For the text-containing cell, return its midpoint in (X, Y) coordinate format. 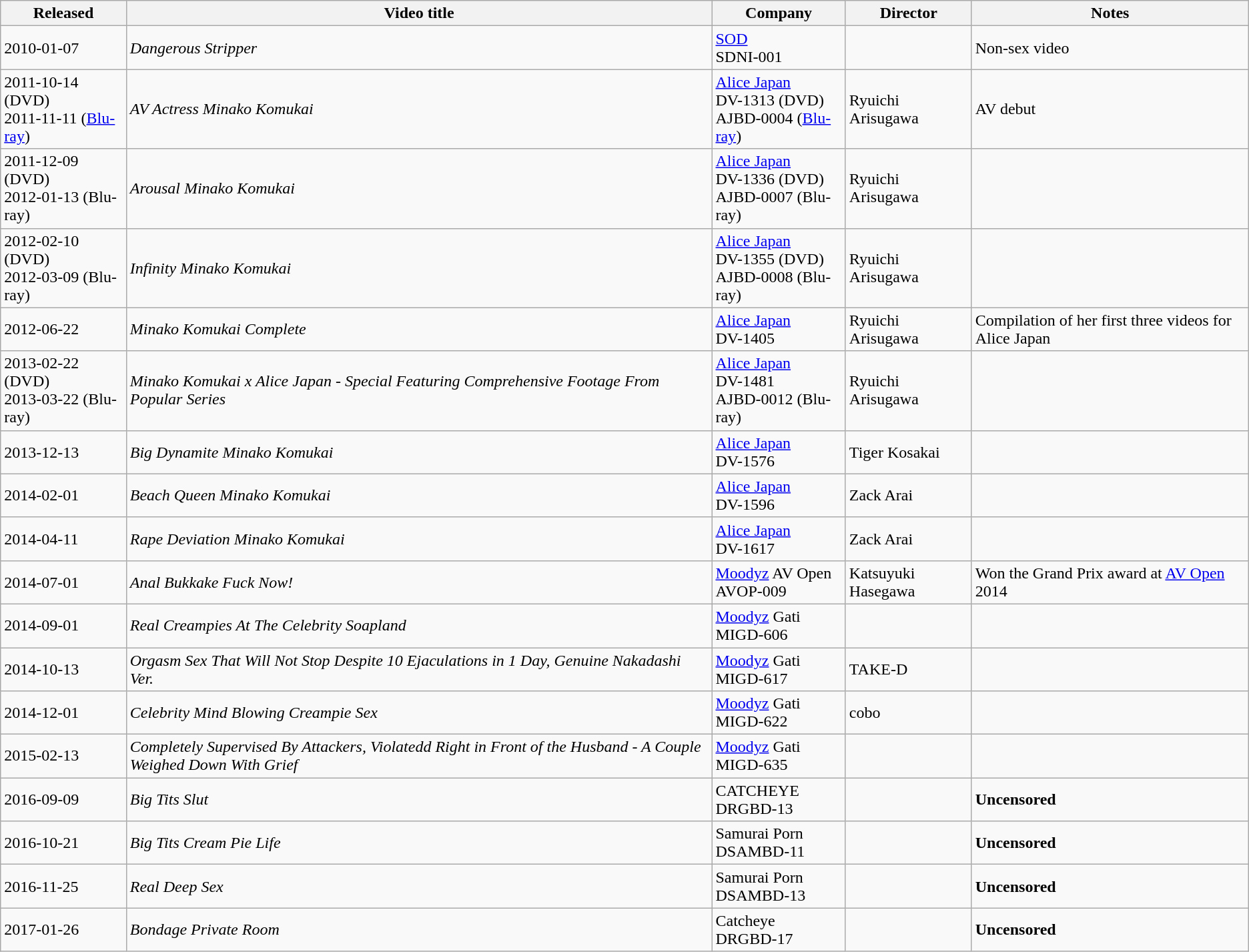
SODSDNI-001 (779, 48)
2016-11-25 (63, 886)
Orgasm Sex That Will Not Stop Despite 10 Ejaculations in 1 Day, Genuine Nakadashi Ver. (419, 668)
2014-12-01 (63, 712)
2016-10-21 (63, 843)
Arousal Minako Komukai (419, 188)
Alice JapanDV-1336 (DVD)AJBD-0007 (Blu-ray) (779, 188)
2014-09-01 (63, 626)
2017-01-26 (63, 930)
2012-02-10 (DVD)2012-03-09 (Blu-ray) (63, 268)
CATCHEYEDRGBD-13 (779, 799)
Moodyz AV OpenAVOP-009 (779, 582)
Compilation of her first three videos for Alice Japan (1110, 330)
Big Tits Cream Pie Life (419, 843)
2014-02-01 (63, 495)
2014-10-13 (63, 668)
Non-sex video (1110, 48)
Alice JapanDV-1313 (DVD)AJBD-0004 (Blu-ray) (779, 109)
Won the Grand Prix award at AV Open 2014 (1110, 582)
Tiger Kosakai (909, 452)
Katsuyuki Hasegawa (909, 582)
Dangerous Stripper (419, 48)
Moodyz GatiMIGD-635 (779, 757)
Notes (1110, 13)
Celebrity Mind Blowing Creampie Sex (419, 712)
2012-06-22 (63, 330)
Company (779, 13)
Moodyz GatiMIGD-617 (779, 668)
2014-04-11 (63, 539)
Rape Deviation Minako Komukai (419, 539)
Real Deep Sex (419, 886)
Moodyz GatiMIGD-606 (779, 626)
Minako Komukai Complete (419, 330)
TAKE-D (909, 668)
AV debut (1110, 109)
Moodyz GatiMIGD-622 (779, 712)
Minako Komukai x Alice Japan - Special Featuring Comprehensive Footage From Popular Series (419, 391)
Anal Bukkake Fuck Now! (419, 582)
Alice JapanDV-1481AJBD-0012 (Blu-ray) (779, 391)
cobo (909, 712)
Alice JapanDV-1617 (779, 539)
Video title (419, 13)
2014-07-01 (63, 582)
Bondage Private Room (419, 930)
Alice JapanDV-1576 (779, 452)
2011-12-09 (DVD)2012-01-13 (Blu-ray) (63, 188)
2013-02-22 (DVD)2013-03-22 (Blu-ray) (63, 391)
Samurai PornDSAMBD-11 (779, 843)
2016-09-09 (63, 799)
Infinity Minako Komukai (419, 268)
Big Tits Slut (419, 799)
CatcheyeDRGBD-17 (779, 930)
Completely Supervised By Attackers, Violatedd Right in Front of the Husband - A Couple Weighed Down With Grief (419, 757)
Beach Queen Minako Komukai (419, 495)
2011-10-14 (DVD)2011-11-11 (Blu-ray) (63, 109)
Real Creampies At The Celebrity Soapland (419, 626)
AV Actress Minako Komukai (419, 109)
Samurai PornDSAMBD-13 (779, 886)
Big Dynamite Minako Komukai (419, 452)
2013-12-13 (63, 452)
Alice JapanDV-1596 (779, 495)
2015-02-13 (63, 757)
2010-01-07 (63, 48)
Released (63, 13)
Director (909, 13)
Alice JapanDV-1355 (DVD)AJBD-0008 (Blu-ray) (779, 268)
Alice JapanDV-1405 (779, 330)
